Provide the (X, Y) coordinate of the cell's center where the given text is located.  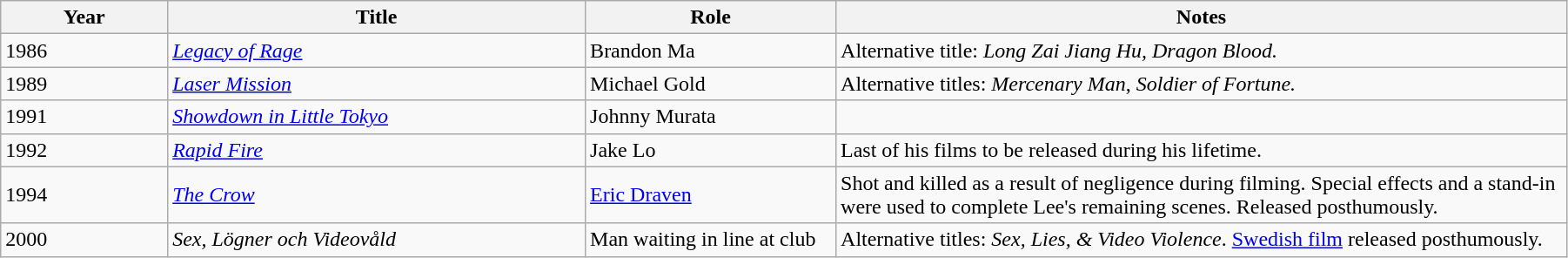
Johnny Murata (711, 117)
Eric Draven (711, 195)
Notes (1202, 17)
Alternative titles: Sex, Lies, & Video Violence. Swedish film released posthumously. (1202, 240)
Legacy of Rage (377, 51)
Showdown in Little Tokyo (377, 117)
Jake Lo (711, 150)
Role (711, 17)
2000 (84, 240)
Alternative title: Long Zai Jiang Hu, Dragon Blood. (1202, 51)
Sex, Lögner och Videovåld (377, 240)
Year (84, 17)
Title (377, 17)
Man waiting in line at club (711, 240)
Rapid Fire (377, 150)
Michael Gold (711, 84)
1994 (84, 195)
The Crow (377, 195)
Brandon Ma (711, 51)
1992 (84, 150)
1986 (84, 51)
Laser Mission (377, 84)
1991 (84, 117)
Last of his films to be released during his lifetime. (1202, 150)
Alternative titles: Mercenary Man, Soldier of Fortune. (1202, 84)
1989 (84, 84)
